Return [x, y] of the center of cell containing provided text 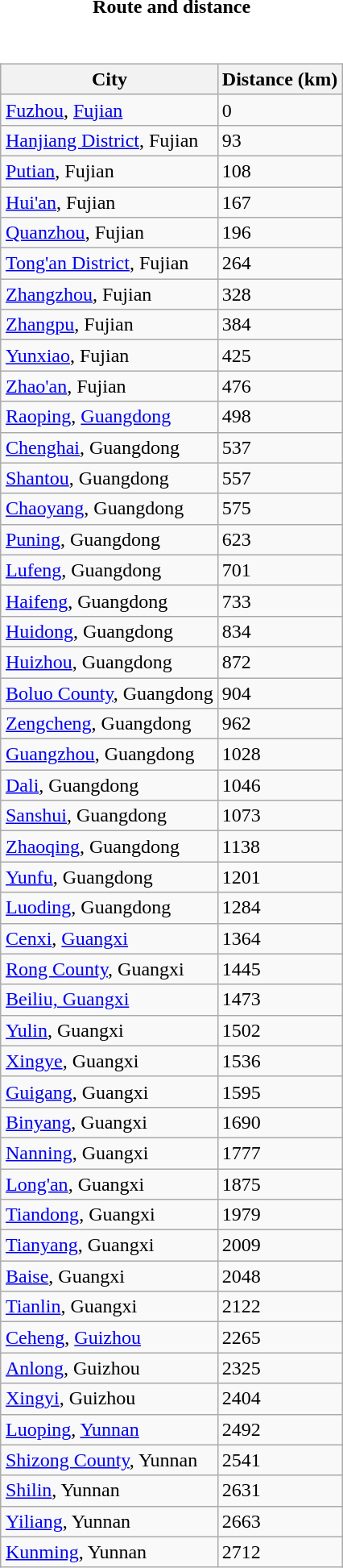
2541 [279, 1460]
1073 [279, 816]
Binyang, Guangxi [110, 1122]
701 [279, 570]
Yunfu, Guangdong [110, 877]
Putian, Fujian [110, 171]
Shilin, Yunnan [110, 1491]
537 [279, 447]
Yiliang, Yunnan [110, 1521]
1473 [279, 1000]
Luoping, Yunnan [110, 1429]
Shizong County, Yunnan [110, 1460]
167 [279, 202]
Dali, Guangdong [110, 785]
Puning, Guangdong [110, 539]
575 [279, 509]
1284 [279, 908]
498 [279, 417]
196 [279, 233]
Huizhou, Guangdong [110, 662]
733 [279, 601]
Tianlin, Guangxi [110, 1307]
0 [279, 110]
2712 [279, 1552]
Xingye, Guangxi [110, 1061]
Ceheng, Guizhou [110, 1337]
Tianyang, Guangxi [110, 1246]
384 [279, 325]
Long'an, Guangxi [110, 1184]
Tong'an District, Fujian [110, 264]
Raoping, Guangdong [110, 417]
Tiandong, Guangxi [110, 1215]
Beiliu, Guangxi [110, 1000]
Baise, Guangxi [110, 1276]
2404 [279, 1399]
2122 [279, 1307]
Lufeng, Guangdong [110, 570]
1979 [279, 1215]
1028 [279, 755]
2663 [279, 1521]
872 [279, 662]
Chenghai, Guangdong [110, 447]
1536 [279, 1061]
962 [279, 724]
Distance (km) [279, 79]
1046 [279, 785]
Shantou, Guangdong [110, 478]
Hanjiang District, Fujian [110, 140]
Quanzhou, Fujian [110, 233]
1138 [279, 846]
Luoding, Guangdong [110, 908]
Zhao'an, Fujian [110, 386]
Xingyi, Guizhou [110, 1399]
834 [279, 631]
1690 [279, 1122]
1777 [279, 1153]
2631 [279, 1491]
Boluo County, Guangdong [110, 692]
2048 [279, 1276]
Yunxiao, Fujian [110, 356]
Sanshui, Guangdong [110, 816]
Zhangpu, Fujian [110, 325]
2009 [279, 1246]
Guigang, Guangxi [110, 1092]
Fuzhou, Fujian [110, 110]
Zengcheng, Guangdong [110, 724]
1201 [279, 877]
1364 [279, 938]
Huidong, Guangdong [110, 631]
1502 [279, 1030]
Kunming, Yunnan [110, 1552]
93 [279, 140]
425 [279, 356]
Yulin, Guangxi [110, 1030]
Guangzhou, Guangdong [110, 755]
Cenxi, Guangxi [110, 938]
Zhangzhou, Fujian [110, 294]
1445 [279, 969]
Rong County, Guangxi [110, 969]
328 [279, 294]
Haifeng, Guangdong [110, 601]
108 [279, 171]
2265 [279, 1337]
Anlong, Guizhou [110, 1368]
557 [279, 478]
623 [279, 539]
City [110, 79]
264 [279, 264]
1595 [279, 1092]
Zhaoqing, Guangdong [110, 846]
904 [279, 692]
Chaoyang, Guangdong [110, 509]
1875 [279, 1184]
Hui'an, Fujian [110, 202]
Nanning, Guangxi [110, 1153]
2492 [279, 1429]
476 [279, 386]
2325 [279, 1368]
